Capture the cell that displays the provided text and extract its [x, y] central coordinate. 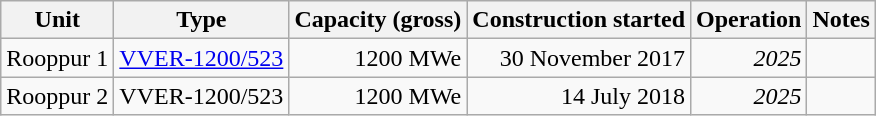
Construction started [579, 20]
Rooppur 2 [58, 96]
30 November 2017 [579, 58]
Operation [749, 20]
Capacity (gross) [378, 20]
Rooppur 1 [58, 58]
Type [202, 20]
14 July 2018 [579, 96]
Unit [58, 20]
Notes [841, 20]
